Capture the cell that displays the provided text and extract its [x, y] central coordinate. 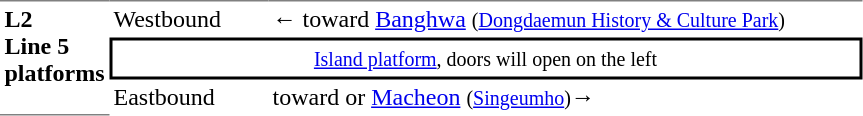
Eastbound [188, 98]
L2Line 5 platforms [54, 58]
← toward Banghwa (Dongdaemun History & Culture Park) [565, 19]
Island platform, doors will open on the left [486, 59]
toward or Macheon (Singeumho)→ [565, 98]
Westbound [188, 19]
